Find where the given text appears and provide that cell's center as [X, Y] coordinate. 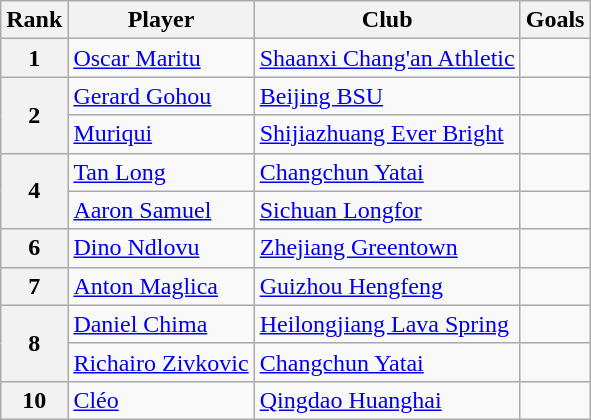
Sichuan Longfor [387, 210]
Anton Maglica [161, 286]
8 [34, 343]
10 [34, 400]
Qingdao Huanghai [387, 400]
Club [387, 20]
1 [34, 58]
Daniel Chima [161, 324]
Player [161, 20]
Gerard Gohou [161, 96]
2 [34, 115]
Shijiazhuang Ever Bright [387, 134]
Cléo [161, 400]
Shaanxi Chang'an Athletic [387, 58]
Rank [34, 20]
Beijing BSU [387, 96]
6 [34, 248]
4 [34, 191]
Aaron Samuel [161, 210]
Tan Long [161, 172]
Guizhou Hengfeng [387, 286]
Oscar Maritu [161, 58]
Richairo Zivkovic [161, 362]
Muriqui [161, 134]
Dino Ndlovu [161, 248]
Zhejiang Greentown [387, 248]
Goals [555, 20]
7 [34, 286]
Heilongjiang Lava Spring [387, 324]
